Output the (x, y) coordinate of the center of the cell containing the given text.  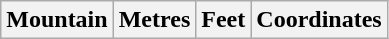
Feet (224, 20)
Coordinates (319, 20)
Metres (154, 20)
Mountain (57, 20)
